Detect which cell encompasses the target text, then output its [X, Y] center coordinate. 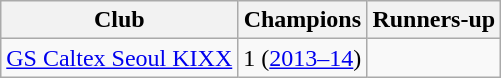
GS Caltex Seoul KIXX [120, 58]
Champions [302, 20]
Runners-up [434, 20]
1 (2013–14) [302, 58]
Club [120, 20]
